Return the [X, Y] coordinate for the center point of the cell that contains the specified text.  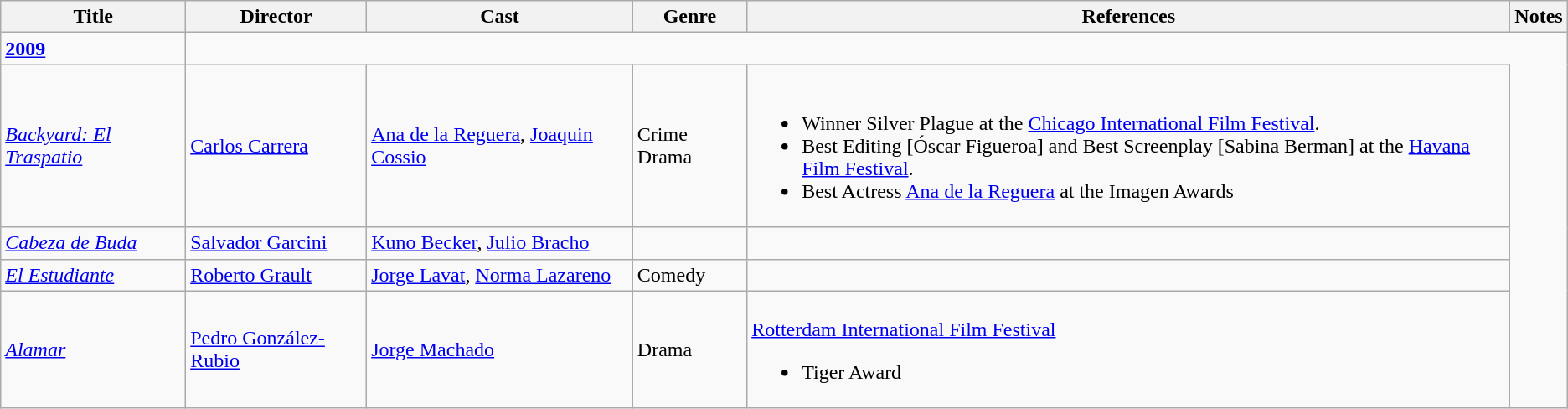
Jorge Lavat, Norma Lazareno [500, 275]
Genre [689, 17]
Backyard: El Traspatio [94, 146]
Comedy [689, 275]
Cabeza de Buda [94, 243]
Director [276, 17]
Pedro González-Rubio [276, 349]
Kuno Becker, Julio Bracho [500, 243]
Jorge Machado [500, 349]
2009 [94, 49]
References [1129, 17]
Ana de la Reguera, Joaquin Cossio [500, 146]
Title [94, 17]
Drama [689, 349]
El Estudiante [94, 275]
Cast [500, 17]
Notes [1539, 17]
Roberto Grault [276, 275]
Crime Drama [689, 146]
Salvador Garcini [276, 243]
Alamar [94, 349]
Carlos Carrera [276, 146]
Rotterdam International Film FestivalTiger Award [1129, 349]
